Return (x, y) of the center of cell containing provided text 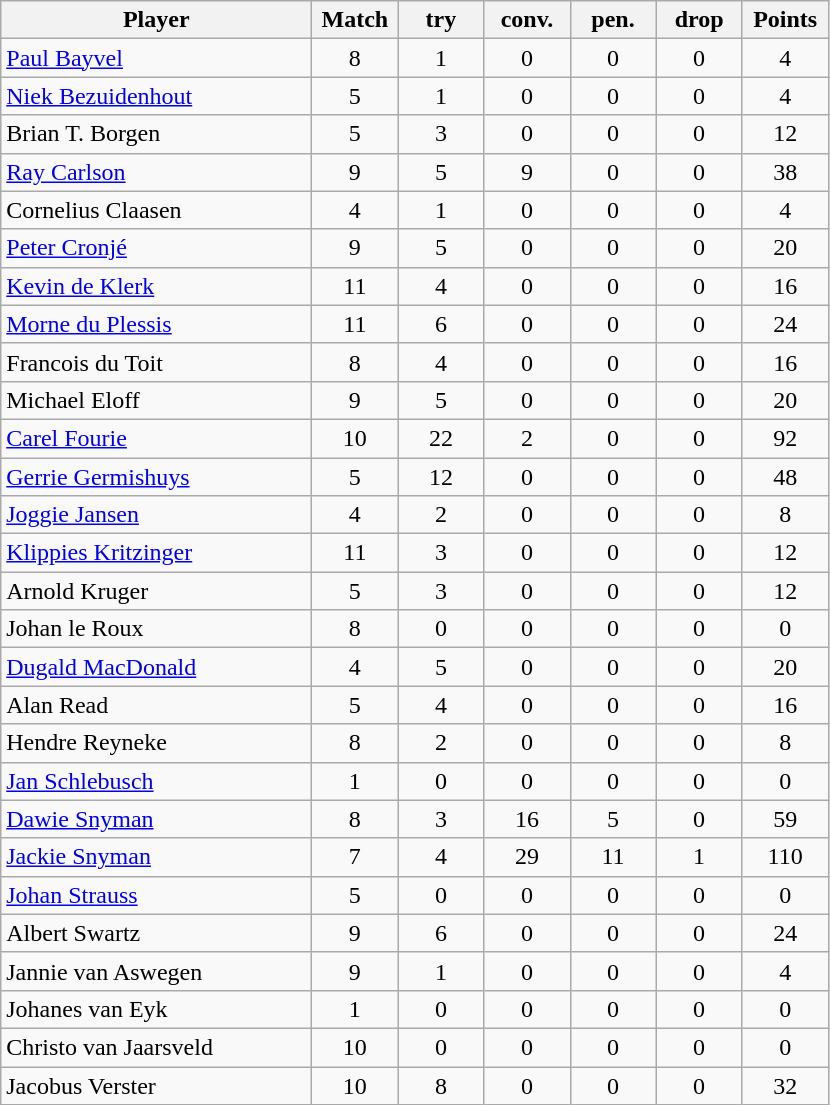
92 (785, 438)
Michael Eloff (156, 400)
Alan Read (156, 705)
Johan Strauss (156, 895)
Player (156, 20)
Jackie Snyman (156, 857)
59 (785, 819)
Ray Carlson (156, 172)
Gerrie Germishuys (156, 477)
Joggie Jansen (156, 515)
32 (785, 1085)
Morne du Plessis (156, 324)
pen. (613, 20)
drop (699, 20)
Brian T. Borgen (156, 134)
Klippies Kritzinger (156, 553)
conv. (527, 20)
Kevin de Klerk (156, 286)
Jan Schlebusch (156, 781)
Peter Cronjé (156, 248)
Arnold Kruger (156, 591)
try (441, 20)
Albert Swartz (156, 933)
Niek Bezuidenhout (156, 96)
29 (527, 857)
Match (355, 20)
Hendre Reyneke (156, 743)
Paul Bayvel (156, 58)
Points (785, 20)
Cornelius Claasen (156, 210)
110 (785, 857)
48 (785, 477)
Francois du Toit (156, 362)
Dugald MacDonald (156, 667)
Dawie Snyman (156, 819)
Jacobus Verster (156, 1085)
Christo van Jaarsveld (156, 1047)
38 (785, 172)
Johan le Roux (156, 629)
Carel Fourie (156, 438)
Johanes van Eyk (156, 1009)
Jannie van Aswegen (156, 971)
22 (441, 438)
7 (355, 857)
